From the cell containing the given text, extract its center point as [x, y] coordinate. 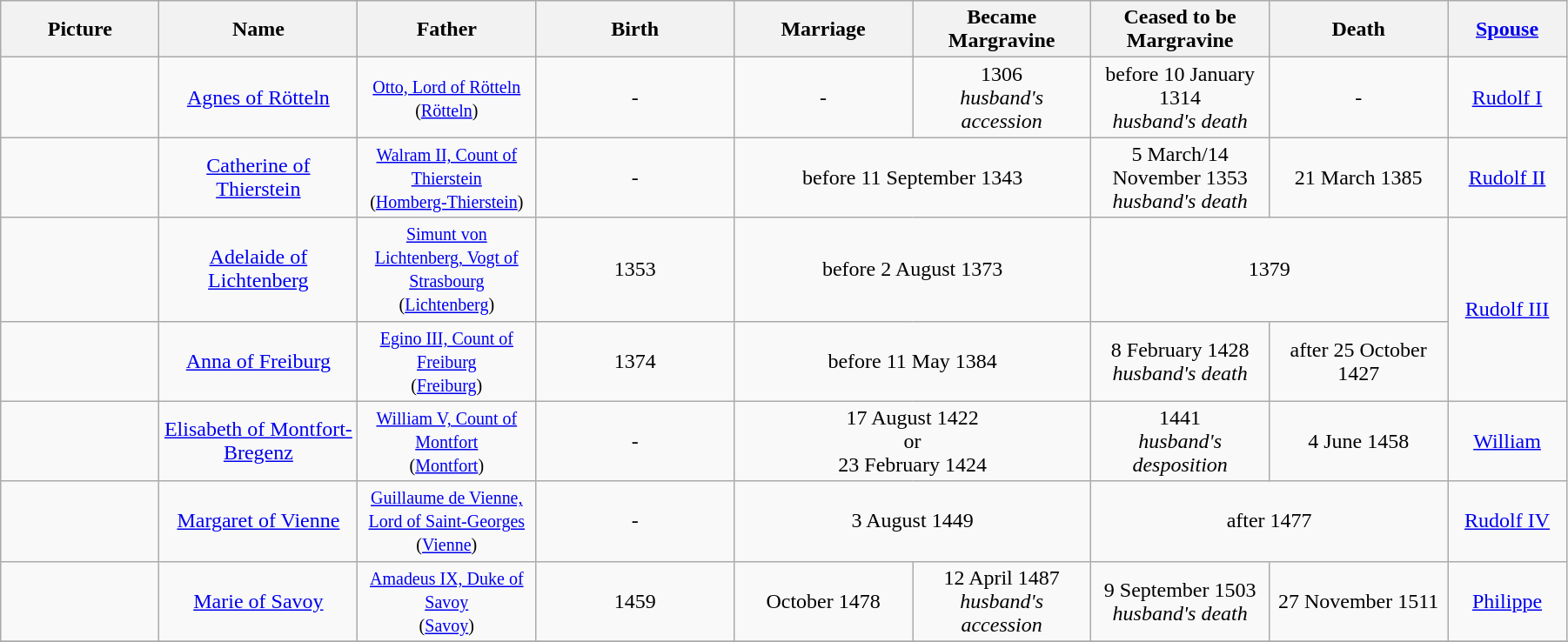
21 March 1385 [1359, 177]
Marie of Savoy [258, 601]
October 1478 [823, 601]
27 November 1511 [1359, 601]
Father [447, 30]
before 11 May 1384 [913, 361]
Rudolf I [1507, 97]
Rudolf IV [1507, 521]
1353 [635, 270]
Adelaide of Lichtenberg [258, 270]
Became Margravine [1002, 30]
1459 [635, 601]
Simunt von Lichtenberg, Vogt of Strasbourg(Lichtenberg) [447, 270]
12 April 1487husband's accession [1002, 601]
Walram II, Count of Thierstein(Homberg-Thierstein) [447, 177]
Catherine of Thierstein [258, 177]
Spouse [1507, 30]
1379 [1270, 270]
before 10 January 1314husband's death [1180, 97]
Agnes of Rötteln [258, 97]
after 1477 [1270, 521]
Birth [635, 30]
after 25 October 1427 [1359, 361]
Elisabeth of Montfort-Bregenz [258, 441]
4 June 1458 [1359, 441]
Rudolf III [1507, 310]
before 2 August 1373 [913, 270]
Ceased to be Margravine [1180, 30]
before 11 September 1343 [913, 177]
8 February 1428husband's death [1180, 361]
Rudolf II [1507, 177]
William V, Count of Montfort(Montfort) [447, 441]
Picture [80, 30]
Guillaume de Vienne, Lord of Saint-Georges(Vienne) [447, 521]
Anna of Freiburg [258, 361]
William [1507, 441]
3 August 1449 [913, 521]
Philippe [1507, 601]
1374 [635, 361]
Marriage [823, 30]
9 September 1503husband's death [1180, 601]
Margaret of Vienne [258, 521]
5 March/14 November 1353husband's death [1180, 177]
1306husband's accession [1002, 97]
17 August 1422or23 February 1424 [913, 441]
Egino III, Count of Freiburg(Freiburg) [447, 361]
Amadeus IX, Duke of Savoy(Savoy) [447, 601]
Otto, Lord of Rötteln(Rötteln) [447, 97]
Death [1359, 30]
1441husband's desposition [1180, 441]
Name [258, 30]
